Search for the cell housing the specified text and yield its [x, y] center coordinate. 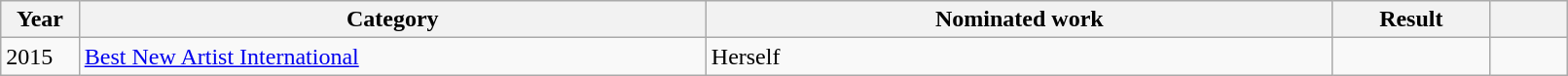
Year [40, 19]
Nominated work [1019, 19]
Result [1411, 19]
Best New Artist International [392, 57]
Category [392, 19]
2015 [40, 57]
Herself [1019, 57]
